Find where the given text appears and provide that cell's center as [X, Y] coordinate. 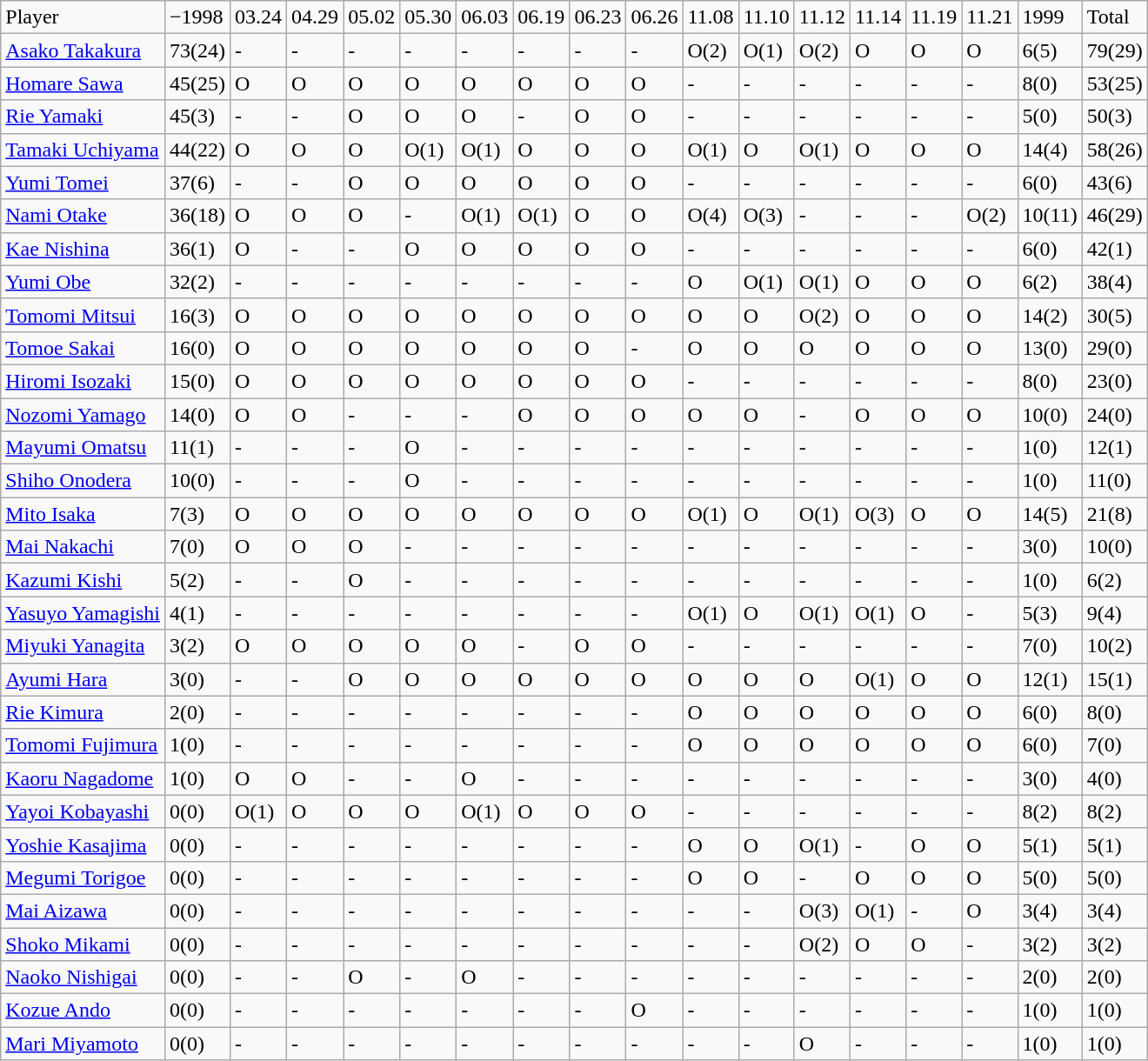
Miyuki Yanagita [83, 646]
Nami Otake [83, 216]
10(11) [1050, 216]
Tomomi Mitsui [83, 315]
53(25) [1115, 83]
29(0) [1115, 348]
14(5) [1050, 514]
Mai Nakachi [83, 547]
Kazumi Kishi [83, 580]
Mai Aizawa [83, 911]
79(29) [1115, 50]
Kozue Ando [83, 1011]
Yasuyo Yamagishi [83, 613]
43(6) [1115, 183]
05.30 [428, 17]
4(1) [197, 613]
46(29) [1115, 216]
Yayoi Kobayashi [83, 811]
11.19 [934, 17]
11.14 [878, 17]
Mari Miyamoto [83, 1044]
37(6) [197, 183]
Yumi Tomei [83, 183]
05.02 [372, 17]
04.29 [315, 17]
16(0) [197, 348]
15(0) [197, 381]
Tomomi Fujimura [83, 745]
13(0) [1050, 348]
24(0) [1115, 415]
50(3) [1115, 117]
73(24) [197, 50]
Asako Takakura [83, 50]
14(4) [1050, 150]
11.12 [822, 17]
38(4) [1115, 282]
9(4) [1115, 613]
Yoshie Kasajima [83, 844]
06.23 [598, 17]
Mito Isaka [83, 514]
10(2) [1115, 646]
Megumi Torigoe [83, 877]
Total [1115, 17]
Tomoe Sakai [83, 348]
15(1) [1115, 679]
4(0) [1115, 778]
Naoko Nishigai [83, 978]
Shiho Onodera [83, 481]
11(1) [197, 448]
Kaoru Nagadome [83, 778]
06.19 [541, 17]
36(1) [197, 249]
Hiromi Isozaki [83, 381]
44(22) [197, 150]
11(0) [1115, 481]
−1998 [197, 17]
Rie Yamaki [83, 117]
23(0) [1115, 381]
03.24 [257, 17]
Shoko Mikami [83, 944]
Yumi Obe [83, 282]
16(3) [197, 315]
36(18) [197, 216]
Player [83, 17]
06.26 [654, 17]
Ayumi Hara [83, 679]
06.03 [485, 17]
5(3) [1050, 613]
14(0) [197, 415]
14(2) [1050, 315]
30(5) [1115, 315]
Homare Sawa [83, 83]
1999 [1050, 17]
7(3) [197, 514]
Tamaki Uchiyama [83, 150]
11.08 [711, 17]
Nozomi Yamago [83, 415]
11.21 [990, 17]
5(2) [197, 580]
32(2) [197, 282]
58(26) [1115, 150]
42(1) [1115, 249]
45(3) [197, 117]
Mayumi Omatsu [83, 448]
Rie Kimura [83, 712]
11.10 [766, 17]
6(5) [1050, 50]
21(8) [1115, 514]
45(25) [197, 83]
Kae Nishina [83, 249]
O(4) [711, 216]
